For the text-containing cell, return its midpoint in [X, Y] coordinate format. 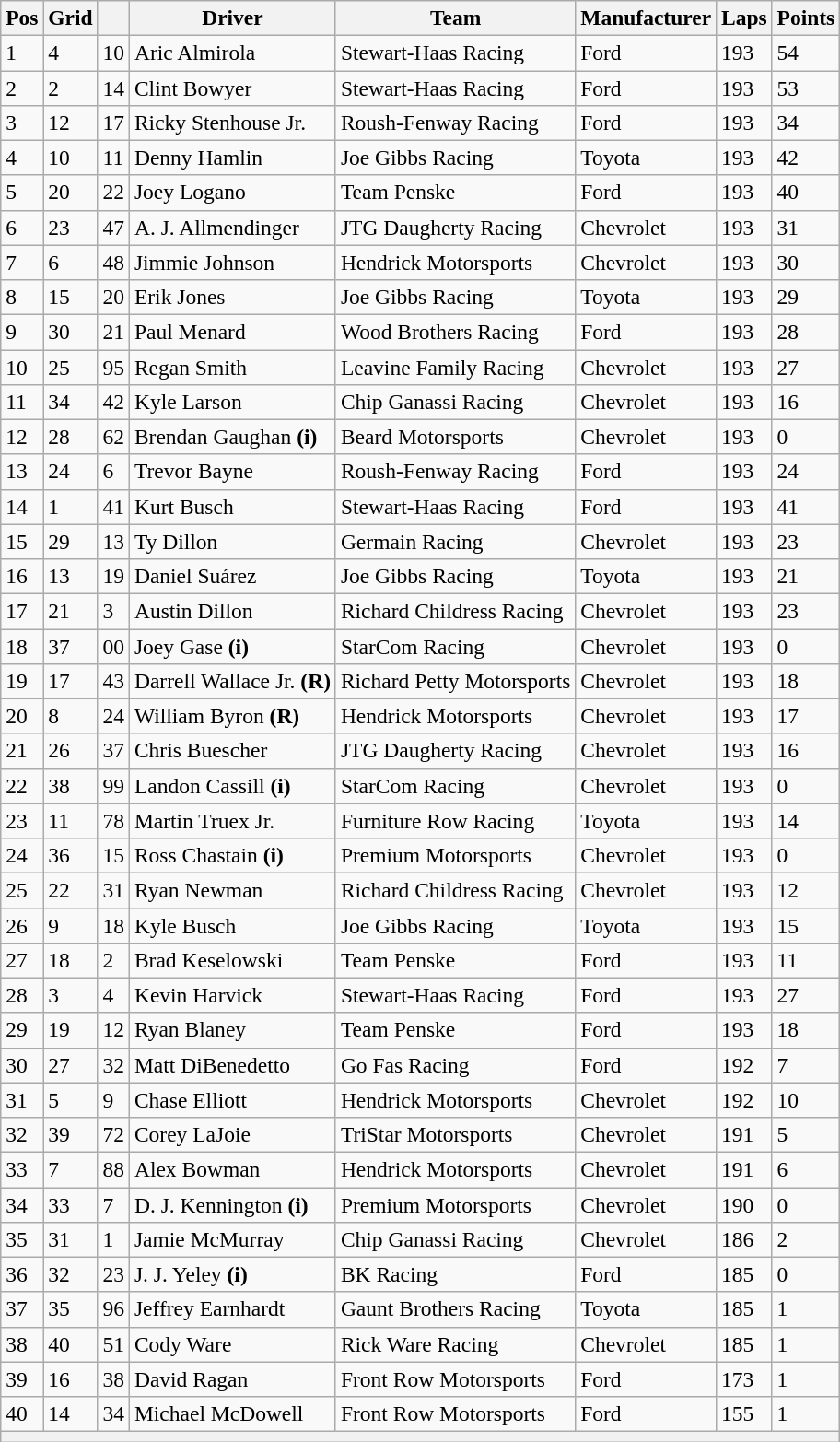
A. J. Allmendinger [232, 228]
Germain Racing [455, 542]
Denny Hamlin [232, 158]
Manufacturer [647, 18]
Team [455, 18]
Ricky Stenhouse Jr. [232, 123]
Alex Bowman [232, 1169]
William Byron (R) [232, 716]
Austin Dillon [232, 611]
Michael McDowell [232, 1413]
Leavine Family Racing [455, 367]
173 [744, 1379]
Ryan Newman [232, 890]
Brad Keselowski [232, 960]
Beard Motorsports [455, 437]
190 [744, 1204]
Jamie McMurray [232, 1239]
Clint Bowyer [232, 88]
Grid [70, 18]
96 [113, 1309]
Kurt Busch [232, 507]
99 [113, 786]
D. J. Kennington (i) [232, 1204]
Brendan Gaughan (i) [232, 437]
J. J. Yeley (i) [232, 1274]
88 [113, 1169]
00 [113, 646]
Laps [744, 18]
Regan Smith [232, 367]
43 [113, 681]
Landon Cassill (i) [232, 786]
48 [113, 263]
Kyle Busch [232, 925]
Chase Elliott [232, 1100]
Aric Almirola [232, 53]
72 [113, 1134]
51 [113, 1344]
95 [113, 367]
Driver [232, 18]
Points [806, 18]
Erik Jones [232, 297]
Chris Buescher [232, 751]
Ryan Blaney [232, 1030]
Kyle Larson [232, 402]
Joey Logano [232, 193]
54 [806, 53]
Trevor Bayne [232, 472]
53 [806, 88]
David Ragan [232, 1379]
Richard Petty Motorsports [455, 681]
Gaunt Brothers Racing [455, 1309]
Martin Truex Jr. [232, 821]
78 [113, 821]
BK Racing [455, 1274]
Kevin Harvick [232, 995]
Wood Brothers Racing [455, 332]
Jeffrey Earnhardt [232, 1309]
Joey Gase (i) [232, 646]
Furniture Row Racing [455, 821]
Paul Menard [232, 332]
Rick Ware Racing [455, 1344]
Pos [22, 18]
Darrell Wallace Jr. (R) [232, 681]
Go Fas Racing [455, 1065]
Matt DiBenedetto [232, 1065]
TriStar Motorsports [455, 1134]
Jimmie Johnson [232, 263]
Cody Ware [232, 1344]
155 [744, 1413]
62 [113, 437]
47 [113, 228]
Ty Dillon [232, 542]
Daniel Suárez [232, 576]
Corey LaJoie [232, 1134]
Ross Chastain (i) [232, 855]
186 [744, 1239]
